Locate the cell with the specified text and output its [x, y] center coordinate. 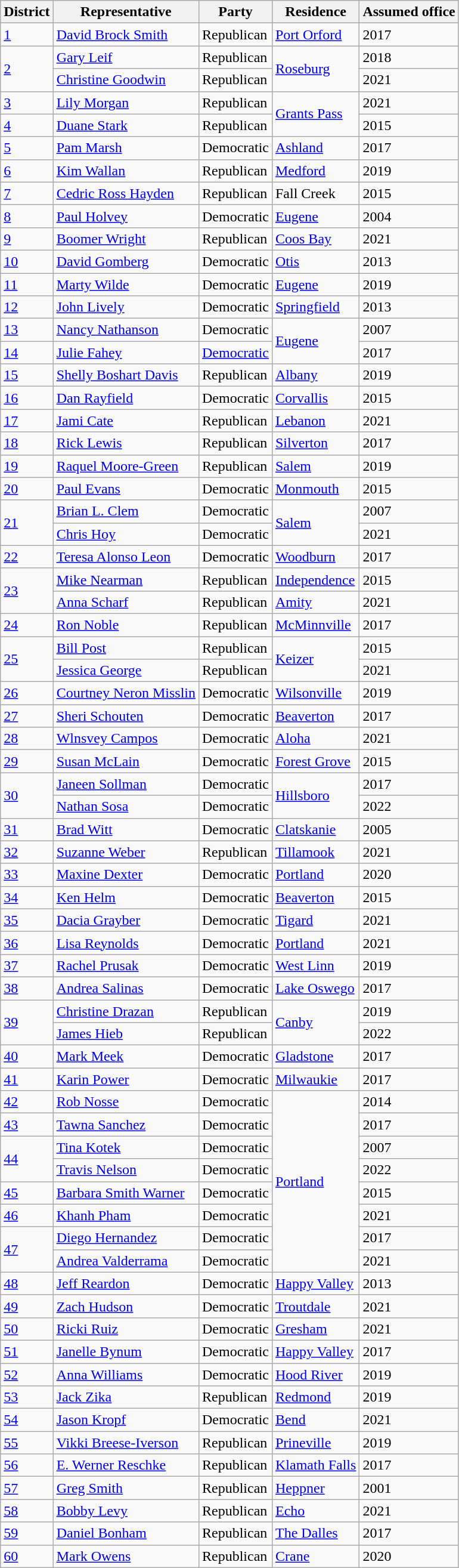
District [27, 12]
Barbara Smith Warner [126, 1193]
Anna Williams [126, 1374]
Christine Drazan [126, 1011]
Anna Scharf [126, 602]
Brad Witt [126, 829]
Forest Grove [315, 761]
16 [27, 398]
Party [235, 12]
Gary Leif [126, 57]
Troutdale [315, 1306]
24 [27, 625]
Crane [315, 1556]
McMinnville [315, 625]
2005 [409, 829]
Representative [126, 12]
19 [27, 466]
Rick Lewis [126, 443]
26 [27, 693]
Lily Morgan [126, 103]
James Hieb [126, 1034]
Gladstone [315, 1057]
Fall Creek [315, 193]
Lake Oswego [315, 988]
Suzanne Weber [126, 852]
Aloha [315, 739]
Tina Kotek [126, 1147]
1 [27, 35]
2001 [409, 1488]
Pam Marsh [126, 148]
22 [27, 557]
Rob Nosse [126, 1102]
Brian L. Clem [126, 511]
Independence [315, 579]
8 [27, 216]
Residence [315, 12]
56 [27, 1465]
Grants Pass [315, 114]
Port Orford [315, 35]
Echo [315, 1511]
Paul Holvey [126, 216]
Janeen Sollman [126, 784]
44 [27, 1159]
48 [27, 1283]
Ricki Ruiz [126, 1329]
Ken Helm [126, 897]
30 [27, 795]
Janelle Bynum [126, 1351]
Vikki Breese-Iverson [126, 1443]
Jeff Reardon [126, 1283]
40 [27, 1057]
Shelly Boshart Davis [126, 375]
52 [27, 1374]
Christine Goodwin [126, 80]
Redmond [315, 1397]
43 [27, 1125]
Travis Nelson [126, 1170]
Andrea Salinas [126, 988]
47 [27, 1249]
5 [27, 148]
38 [27, 988]
John Lively [126, 307]
Tigard [315, 920]
Teresa Alonso Leon [126, 557]
Jason Kropf [126, 1420]
31 [27, 829]
17 [27, 421]
10 [27, 261]
Sheri Schouten [126, 716]
Hillsboro [315, 795]
2004 [409, 216]
Lebanon [315, 421]
West Linn [315, 965]
Duane Stark [126, 125]
9 [27, 239]
50 [27, 1329]
Mark Owens [126, 1556]
53 [27, 1397]
11 [27, 285]
35 [27, 920]
2 [27, 69]
Susan McLain [126, 761]
Wilsonville [315, 693]
David Gomberg [126, 261]
27 [27, 716]
45 [27, 1193]
David Brock Smith [126, 35]
55 [27, 1443]
Keizer [315, 659]
Gresham [315, 1329]
6 [27, 171]
Bill Post [126, 647]
Andrea Valderrama [126, 1261]
58 [27, 1511]
Albany [315, 375]
Daniel Bonham [126, 1533]
13 [27, 330]
Jami Cate [126, 421]
Zach Hudson [126, 1306]
E. Werner Reschke [126, 1465]
Assumed office [409, 12]
Diego Hernandez [126, 1238]
Mike Nearman [126, 579]
37 [27, 965]
Ashland [315, 148]
15 [27, 375]
Maxine Dexter [126, 875]
Marty Wilde [126, 285]
Woodburn [315, 557]
Lisa Reynolds [126, 943]
Nancy Nathanson [126, 330]
3 [27, 103]
21 [27, 523]
12 [27, 307]
Hood River [315, 1374]
57 [27, 1488]
39 [27, 1023]
Bend [315, 1420]
Silverton [315, 443]
2014 [409, 1102]
Raquel Moore-Green [126, 466]
Courtney Neron Misslin [126, 693]
Milwaukie [315, 1079]
The Dalles [315, 1533]
Heppner [315, 1488]
Corvallis [315, 398]
14 [27, 353]
Bobby Levy [126, 1511]
Mark Meek [126, 1057]
29 [27, 761]
Tawna Sanchez [126, 1125]
51 [27, 1351]
33 [27, 875]
60 [27, 1556]
Clatskanie [315, 829]
59 [27, 1533]
20 [27, 489]
25 [27, 659]
Prineville [315, 1443]
Klamath Falls [315, 1465]
Nathan Sosa [126, 807]
Cedric Ross Hayden [126, 193]
4 [27, 125]
Otis [315, 261]
Tillamook [315, 852]
Boomer Wright [126, 239]
34 [27, 897]
2018 [409, 57]
49 [27, 1306]
Karin Power [126, 1079]
Jessica George [126, 671]
Medford [315, 171]
Springfield [315, 307]
Canby [315, 1023]
Dan Rayfield [126, 398]
Paul Evans [126, 489]
41 [27, 1079]
54 [27, 1420]
23 [27, 591]
Kim Wallan [126, 171]
32 [27, 852]
Wlnsvey Campos [126, 739]
Jack Zika [126, 1397]
36 [27, 943]
Roseburg [315, 69]
Coos Bay [315, 239]
7 [27, 193]
28 [27, 739]
18 [27, 443]
42 [27, 1102]
Julie Fahey [126, 353]
Chris Hoy [126, 534]
Ron Noble [126, 625]
Greg Smith [126, 1488]
Amity [315, 602]
Rachel Prusak [126, 965]
Dacia Grayber [126, 920]
Khanh Pham [126, 1215]
46 [27, 1215]
Monmouth [315, 489]
